Provide the (X, Y) coordinate of the cell's center where the given text is located.  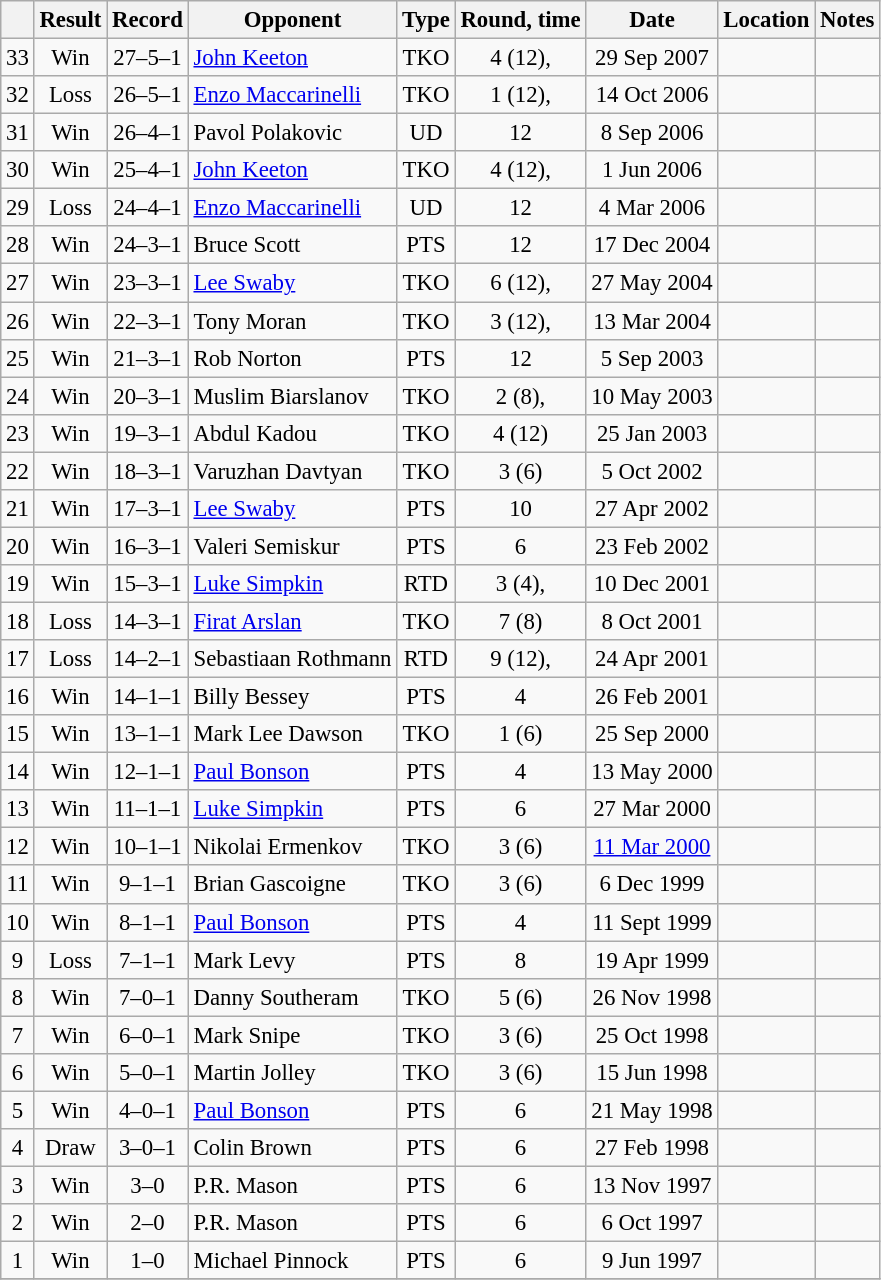
24 (18, 396)
5–0–1 (148, 1073)
Opponent (292, 20)
1 (12), (520, 95)
11 Mar 2000 (652, 847)
Sebastiaan Rothmann (292, 659)
Danny Southeram (292, 997)
Round, time (520, 20)
7 (18, 1035)
9–1–1 (148, 885)
23 Feb 2002 (652, 546)
10 Dec 2001 (652, 584)
14 (18, 772)
7–1–1 (148, 960)
18 (18, 621)
11 (18, 885)
15–3–1 (148, 584)
26–5–1 (148, 95)
5 Oct 2002 (652, 471)
1 (18, 1261)
1 (6) (520, 734)
17 Dec 2004 (652, 245)
7 (8) (520, 621)
9 Jun 1997 (652, 1261)
Location (766, 20)
19 Apr 1999 (652, 960)
32 (18, 95)
Pavol Polakovic (292, 133)
21 (18, 509)
25–4–1 (148, 170)
Rob Norton (292, 358)
27 Mar 2000 (652, 809)
24–4–1 (148, 208)
10 May 2003 (652, 396)
Bruce Scott (292, 245)
4 (12) (520, 433)
19 (18, 584)
16 (18, 697)
Date (652, 20)
17–3–1 (148, 509)
11–1–1 (148, 809)
7–0–1 (148, 997)
13 Nov 1997 (652, 1185)
Valeri Semiskur (292, 546)
3 (4), (520, 584)
Michael Pinnock (292, 1261)
25 Oct 1998 (652, 1035)
Result (70, 20)
Abdul Kadou (292, 433)
5 (18, 1110)
13 (18, 809)
22 (18, 471)
Colin Brown (292, 1148)
8 Sep 2006 (652, 133)
3–0–1 (148, 1148)
3 (18, 1185)
1 Jun 2006 (652, 170)
14–2–1 (148, 659)
25 (18, 358)
Mark Levy (292, 960)
8 Oct 2001 (652, 621)
26 Nov 1998 (652, 997)
2–0 (148, 1223)
19–3–1 (148, 433)
27 (18, 283)
17 (18, 659)
29 Sep 2007 (652, 58)
27 Apr 2002 (652, 509)
14–3–1 (148, 621)
Nikolai Ermenkov (292, 847)
Firat Arslan (292, 621)
31 (18, 133)
Notes (848, 20)
2 (8), (520, 396)
30 (18, 170)
Type (426, 20)
Billy Bessey (292, 697)
6–0–1 (148, 1035)
Brian Gascoigne (292, 885)
23–3–1 (148, 283)
Mark Lee Dawson (292, 734)
26–4–1 (148, 133)
15 Jun 1998 (652, 1073)
6 Oct 1997 (652, 1223)
21 May 1998 (652, 1110)
3–0 (148, 1185)
10–1–1 (148, 847)
Muslim Biarslanov (292, 396)
20–3–1 (148, 396)
6 (12), (520, 283)
Record (148, 20)
13 Mar 2004 (652, 321)
Draw (70, 1148)
3 (12), (520, 321)
5 (6) (520, 997)
26 Feb 2001 (652, 697)
8–1–1 (148, 922)
15 (18, 734)
1–0 (148, 1261)
29 (18, 208)
2 (18, 1223)
25 Jan 2003 (652, 433)
14–1–1 (148, 697)
4 Mar 2006 (652, 208)
23 (18, 433)
9 (18, 960)
4–0–1 (148, 1110)
6 Dec 1999 (652, 885)
9 (12), (520, 659)
14 Oct 2006 (652, 95)
33 (18, 58)
21–3–1 (148, 358)
Varuzhan Davtyan (292, 471)
Martin Jolley (292, 1073)
12–1–1 (148, 772)
11 Sept 1999 (652, 922)
28 (18, 245)
Mark Snipe (292, 1035)
27 Feb 1998 (652, 1148)
18–3–1 (148, 471)
27 May 2004 (652, 283)
Tony Moran (292, 321)
22–3–1 (148, 321)
13–1–1 (148, 734)
16–3–1 (148, 546)
26 (18, 321)
5 Sep 2003 (652, 358)
27–5–1 (148, 58)
20 (18, 546)
13 May 2000 (652, 772)
24–3–1 (148, 245)
24 Apr 2001 (652, 659)
25 Sep 2000 (652, 734)
